Pinpoint the cell where the given text exists, returning its (X, Y) midpoint coordinate. 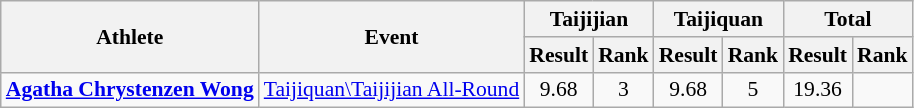
Taijijian (588, 19)
3 (624, 90)
Total (848, 19)
Taijiquan\Taijijian All-Round (392, 90)
Agatha Chrystenzen Wong (130, 90)
19.36 (818, 90)
5 (754, 90)
Event (392, 36)
Athlete (130, 36)
Taijiquan (718, 19)
